Scan for the cell matching the given text and deliver its (X, Y) coordinate at center. 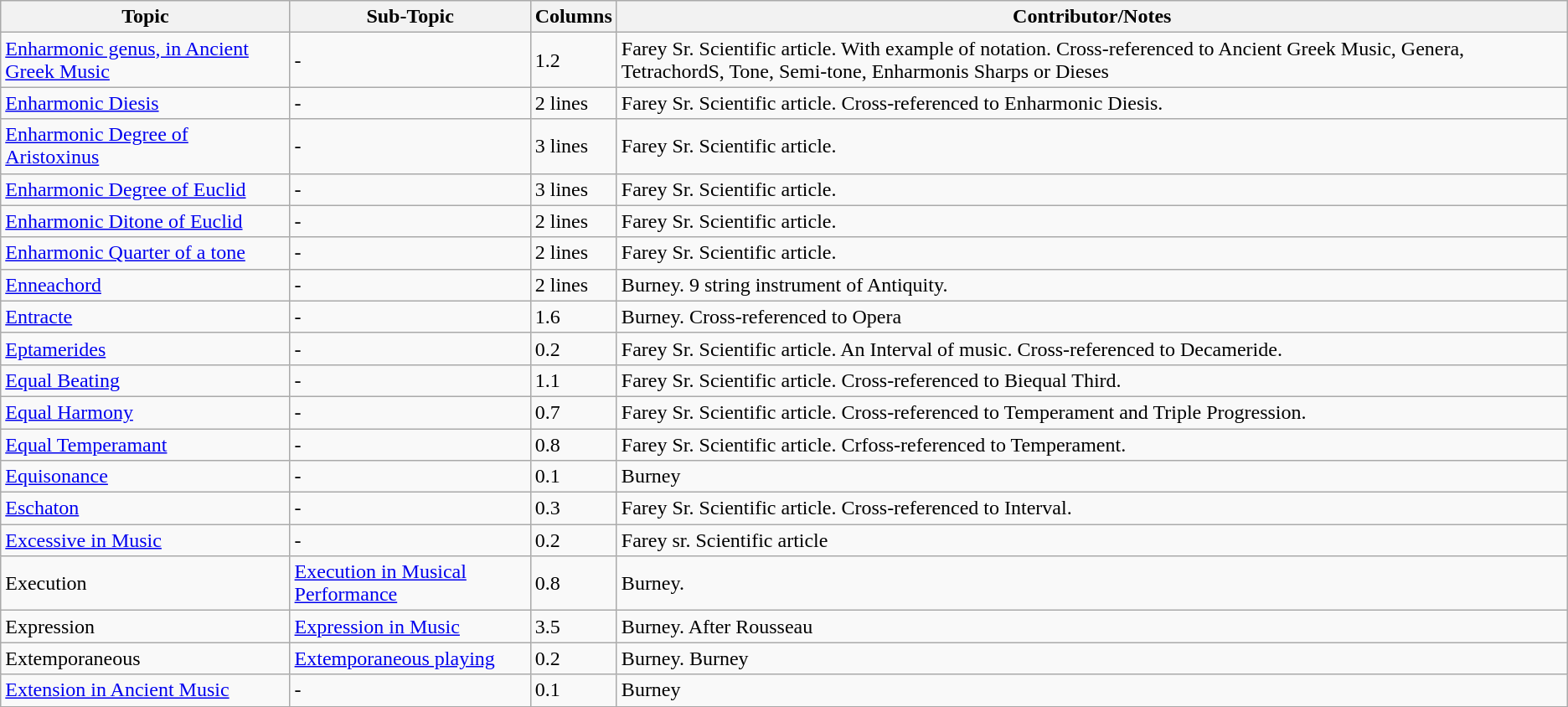
Farey sr. Scientific article (1092, 540)
Equisonance (146, 477)
Sub-Topic (410, 17)
1.2 (573, 60)
Farey Sr. Scientific article. Cross-referenced to Temperament and Triple Progression. (1092, 412)
Equal Temperamant (146, 445)
Enharmonic Ditone of Euclid (146, 221)
0.3 (573, 508)
Enneachord (146, 285)
Farey Sr. Scientific article. Cross-referenced to Biequal Third. (1092, 380)
Burney. Burney (1092, 658)
Excessive in Music (146, 540)
Topic (146, 17)
Expression in Music (410, 627)
Enharmonic Diesis (146, 103)
Execution (146, 583)
Enharmonic Degree of Aristoxinus (146, 146)
Farey Sr. Scientific article. Cross-referenced to Interval. (1092, 508)
Eptamerides (146, 348)
Extension in Ancient Music (146, 690)
Enharmonic Degree of Euclid (146, 189)
Entracte (146, 317)
1.1 (573, 380)
Enharmonic Quarter of a tone (146, 253)
0.7 (573, 412)
Eschaton (146, 508)
Columns (573, 17)
Burney. Cross-referenced to Opera (1092, 317)
Farey Sr. Scientific article. Crfoss-referenced to Temperament. (1092, 445)
Execution in Musical Performance (410, 583)
Contributor/Notes (1092, 17)
Farey Sr. Scientific article. An Interval of music. Cross-referenced to Decameride. (1092, 348)
Burney. (1092, 583)
Equal Beating (146, 380)
Burney. 9 string instrument of Antiquity. (1092, 285)
Expression (146, 627)
Enharmonic genus, in Ancient Greek Music (146, 60)
Burney. After Rousseau (1092, 627)
Extemporaneous playing (410, 658)
Farey Sr. Scientific article. Cross-referenced to Enharmonic Diesis. (1092, 103)
1.6 (573, 317)
3.5 (573, 627)
Equal Harmony (146, 412)
Extemporaneous (146, 658)
